Extract the (x, y) coordinate from the center of the cell holding the provided text.  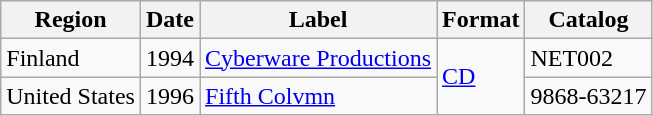
CD (481, 77)
9868-63217 (588, 96)
Finland (71, 58)
1994 (170, 58)
Date (170, 20)
Label (318, 20)
Region (71, 20)
NET002 (588, 58)
Catalog (588, 20)
Cyberware Productions (318, 58)
Fifth Colvmn (318, 96)
United States (71, 96)
1996 (170, 96)
Format (481, 20)
